For the text-containing cell, return its midpoint in (x, y) coordinate format. 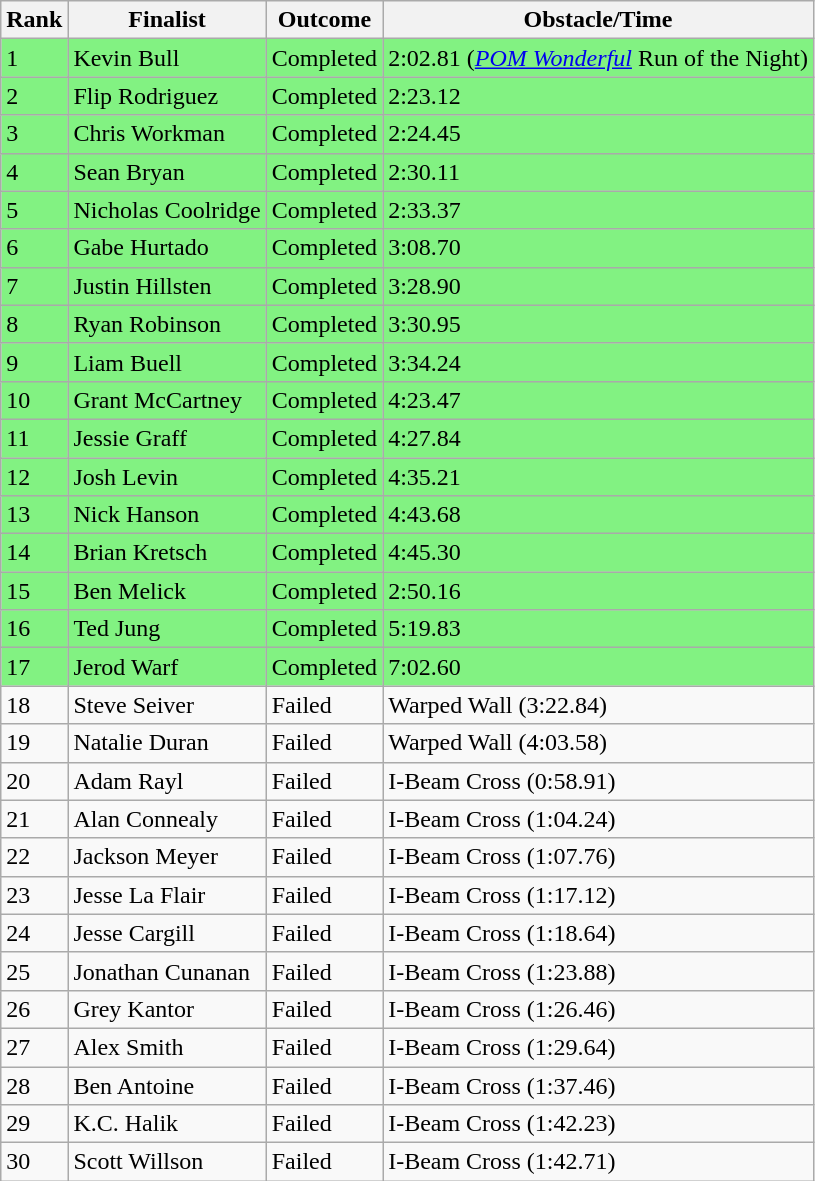
29 (34, 1124)
I-Beam Cross (1:17.12) (598, 895)
4:35.21 (598, 477)
Ryan Robinson (167, 324)
Warped Wall (3:22.84) (598, 705)
17 (34, 667)
4 (34, 172)
Chris Workman (167, 134)
I-Beam Cross (0:58.91) (598, 781)
Flip Rodriguez (167, 96)
2:02.81 (POM Wonderful Run of the Night) (598, 58)
Nick Hanson (167, 515)
Grant McCartney (167, 400)
20 (34, 781)
2:30.11 (598, 172)
4:27.84 (598, 438)
12 (34, 477)
3:30.95 (598, 324)
Obstacle/Time (598, 20)
2:23.12 (598, 96)
Natalie Duran (167, 743)
Justin Hillsten (167, 286)
I-Beam Cross (1:23.88) (598, 971)
I-Beam Cross (1:04.24) (598, 819)
I-Beam Cross (1:26.46) (598, 1009)
28 (34, 1085)
2 (34, 96)
5:19.83 (598, 629)
I-Beam Cross (1:37.46) (598, 1085)
Warped Wall (4:03.58) (598, 743)
30 (34, 1162)
Alex Smith (167, 1047)
25 (34, 971)
Steve Seiver (167, 705)
8 (34, 324)
Jessie Graff (167, 438)
K.C. Halik (167, 1124)
I-Beam Cross (1:18.64) (598, 933)
Josh Levin (167, 477)
Rank (34, 20)
18 (34, 705)
15 (34, 591)
16 (34, 629)
3 (34, 134)
Scott Willson (167, 1162)
11 (34, 438)
2:50.16 (598, 591)
Jerod Warf (167, 667)
Brian Kretsch (167, 553)
Ted Jung (167, 629)
Liam Buell (167, 362)
26 (34, 1009)
Jesse Cargill (167, 933)
4:23.47 (598, 400)
3:08.70 (598, 248)
I-Beam Cross (1:42.23) (598, 1124)
Adam Rayl (167, 781)
22 (34, 857)
13 (34, 515)
10 (34, 400)
I-Beam Cross (1:29.64) (598, 1047)
Ben Antoine (167, 1085)
Outcome (324, 20)
21 (34, 819)
24 (34, 933)
23 (34, 895)
4:45.30 (598, 553)
2:24.45 (598, 134)
5 (34, 210)
Alan Connealy (167, 819)
Jackson Meyer (167, 857)
Jesse La Flair (167, 895)
3:28.90 (598, 286)
27 (34, 1047)
Finalist (167, 20)
Jonathan Cunanan (167, 971)
I-Beam Cross (1:42.71) (598, 1162)
3:34.24 (598, 362)
7:02.60 (598, 667)
4:43.68 (598, 515)
Kevin Bull (167, 58)
19 (34, 743)
14 (34, 553)
1 (34, 58)
Nicholas Coolridge (167, 210)
Sean Bryan (167, 172)
Gabe Hurtado (167, 248)
2:33.37 (598, 210)
6 (34, 248)
I-Beam Cross (1:07.76) (598, 857)
Grey Kantor (167, 1009)
9 (34, 362)
Ben Melick (167, 591)
7 (34, 286)
